Detect which cell encompasses the target text, then output its (x, y) center coordinate. 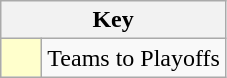
Teams to Playoffs (134, 58)
Key (114, 20)
